Locate the cell with the specified text and output its (x, y) center coordinate. 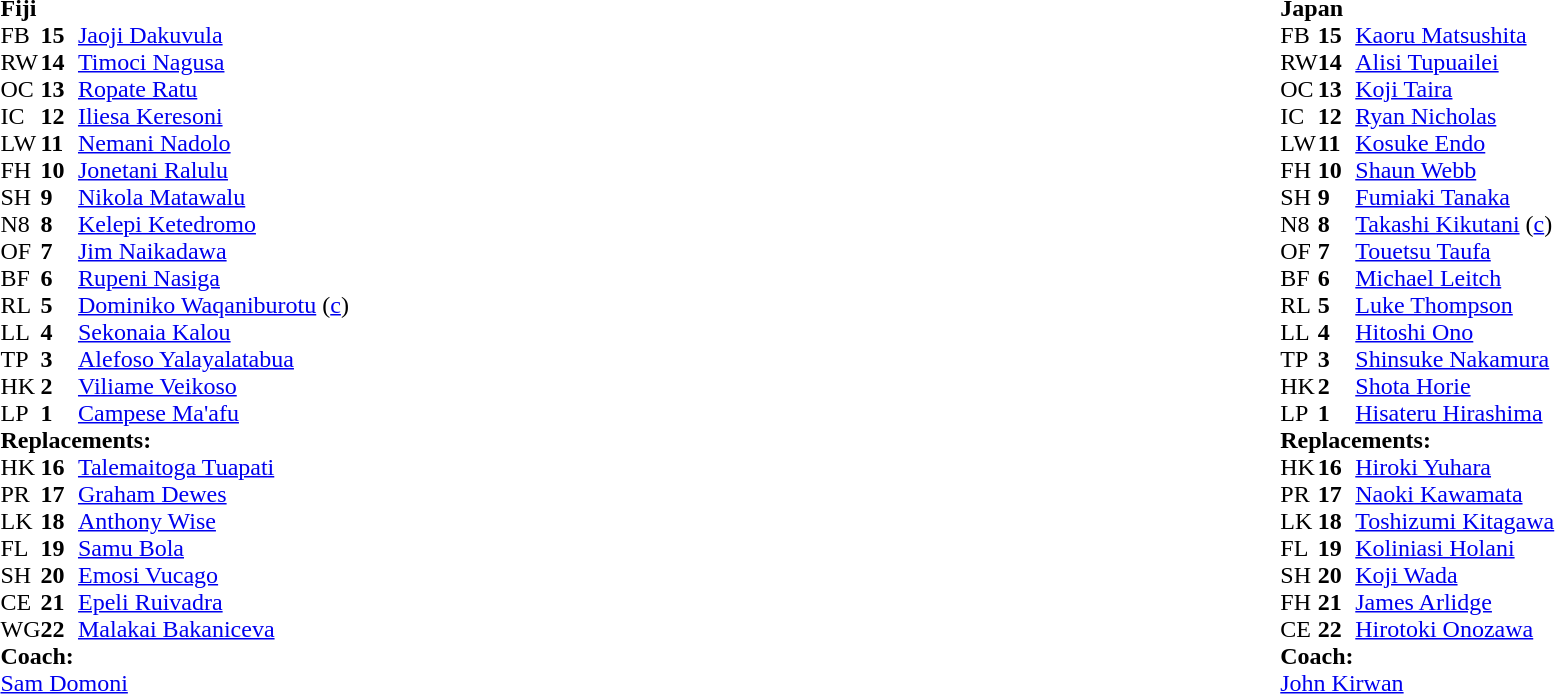
Toshizumi Kitagawa (1454, 522)
Alefoso Yalayalatabua (214, 360)
Kosuke Endo (1454, 144)
Malakai Bakaniceva (214, 630)
Kelepi Ketedromo (214, 224)
Dominiko Waqaniburotu (c) (214, 306)
Sekonaia Kalou (214, 332)
Koji Taira (1454, 90)
Rupeni Nasiga (214, 278)
Luke Thompson (1454, 306)
Hisateru Hirashima (1454, 414)
James Arlidge (1454, 602)
Shota Horie (1454, 386)
Talemaitoga Tuapati (214, 468)
Naoki Kawamata (1454, 494)
Ryan Nicholas (1454, 116)
Samu Bola (214, 548)
Nemani Nadolo (214, 144)
WG (20, 630)
Shinsuke Nakamura (1454, 360)
Koji Wada (1454, 576)
Viliame Veikoso (214, 386)
Hitoshi Ono (1454, 332)
Touetsu Taufa (1454, 252)
Takashi Kikutani (c) (1454, 224)
Michael Leitch (1454, 278)
Graham Dewes (214, 494)
Anthony Wise (214, 522)
Shaun Webb (1454, 170)
Hiroki Yuhara (1454, 468)
Alisi Tupuailei (1454, 62)
Epeli Ruivadra (214, 602)
Nikola Matawalu (214, 198)
Jonetani Ralulu (214, 170)
Emosi Vucago (214, 576)
Timoci Nagusa (214, 62)
Hirotoki Onozawa (1454, 630)
Jim Naikadawa (214, 252)
Ropate Ratu (214, 90)
Kaoru Matsushita (1454, 36)
Jaoji Dakuvula (214, 36)
Iliesa Keresoni (214, 116)
Koliniasi Holani (1454, 548)
Fumiaki Tanaka (1454, 198)
Campese Ma'afu (214, 414)
